Provide the [x, y] coordinate of the cell's center where the given text is located.  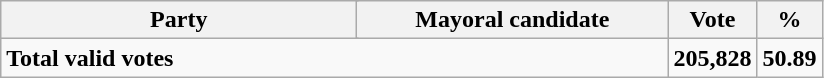
Total valid votes [334, 58]
205,828 [712, 58]
Mayoral candidate [512, 20]
% [790, 20]
Vote [712, 20]
50.89 [790, 58]
Party [179, 20]
